Return (x, y) of the center of cell containing provided text 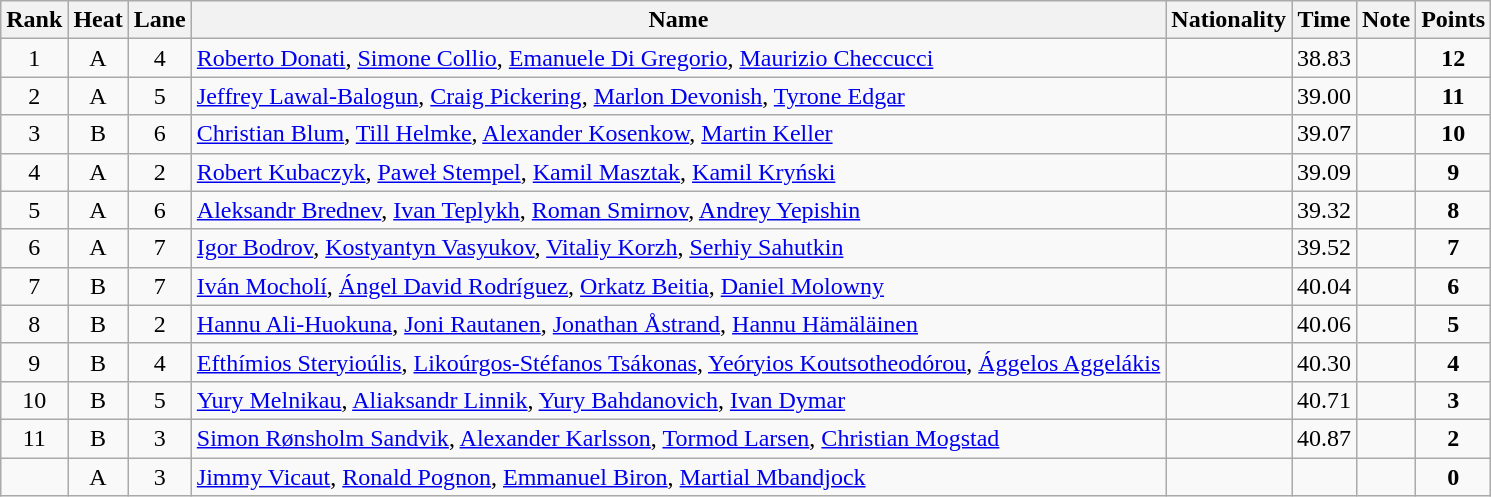
Christian Blum, Till Helmke, Alexander Kosenkow, Martin Keller (678, 134)
0 (1454, 477)
Igor Bodrov, Kostyantyn Vasyukov, Vitaliy Korzh, Serhiy Sahutkin (678, 248)
Hannu Ali-Huokuna, Joni Rautanen, Jonathan Åstrand, Hannu Hämäläinen (678, 324)
Nationality (1229, 20)
Yury Melnikau, Aliaksandr Linnik, Yury Bahdanovich, Ivan Dymar (678, 400)
Robert Kubaczyk, Paweł Stempel, Kamil Masztak, Kamil Kryński (678, 172)
39.07 (1324, 134)
1 (34, 58)
40.71 (1324, 400)
39.52 (1324, 248)
Rank (34, 20)
Points (1454, 20)
40.30 (1324, 362)
39.00 (1324, 96)
39.09 (1324, 172)
Lane (160, 20)
Simon Rønsholm Sandvik, Alexander Karlsson, Tormod Larsen, Christian Mogstad (678, 438)
Jimmy Vicaut, Ronald Pognon, Emmanuel Biron, Martial Mbandjock (678, 477)
Aleksandr Brednev, Ivan Teplykh, Roman Smirnov, Andrey Yepishin (678, 210)
Roberto Donati, Simone Collio, Emanuele Di Gregorio, Maurizio Checcucci (678, 58)
Jeffrey Lawal-Balogun, Craig Pickering, Marlon Devonish, Tyrone Edgar (678, 96)
Iván Mocholí, Ángel David Rodríguez, Orkatz Beitia, Daniel Molowny (678, 286)
Time (1324, 20)
Name (678, 20)
39.32 (1324, 210)
40.87 (1324, 438)
40.04 (1324, 286)
38.83 (1324, 58)
40.06 (1324, 324)
12 (1454, 58)
Heat (98, 20)
Note (1386, 20)
Efthímios Steryioúlis, Likoúrgos-Stéfanos Tsákonas, Yeóryios Koutsotheodórou, Ággelos Aggelákis (678, 362)
